Find where the given text appears and provide that cell's center as (x, y) coordinate. 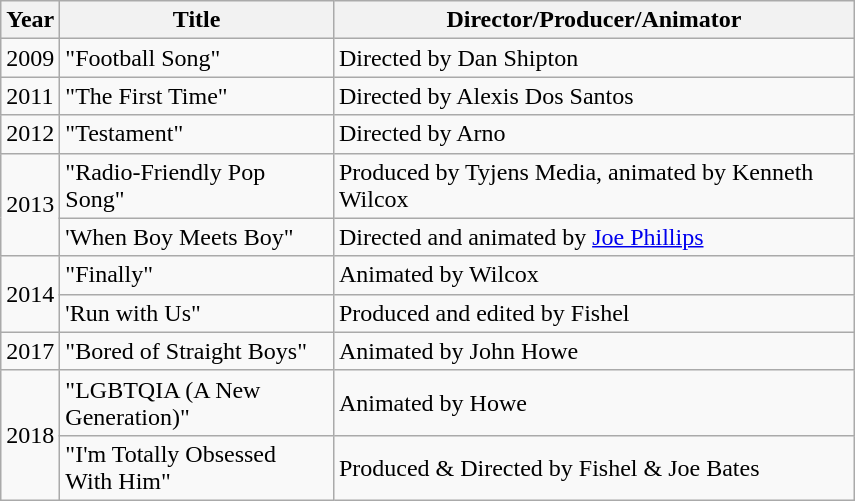
"Football Song" (197, 58)
Animated by Wilcox (594, 275)
2017 (30, 351)
'When Boy Meets Boy" (197, 237)
2018 (30, 435)
Directed and animated by Joe Phillips (594, 237)
Directed by Alexis Dos Santos (594, 96)
Directed by Dan Shipton (594, 58)
"Finally" (197, 275)
2013 (30, 204)
Director/Producer/Animator (594, 20)
2009 (30, 58)
"I'm Totally Obsessed With Him" (197, 468)
'Run with Us" (197, 313)
Produced & Directed by Fishel & Joe Bates (594, 468)
Animated by John Howe (594, 351)
"Bored of Straight Boys" (197, 351)
Year (30, 20)
Produced and edited by Fishel (594, 313)
"Testament" (197, 134)
2012 (30, 134)
Title (197, 20)
"Radio-Friendly Pop Song" (197, 186)
Animated by Howe (594, 402)
"The First Time" (197, 96)
"LGBTQIA (A New Generation)" (197, 402)
Directed by Arno (594, 134)
2011 (30, 96)
Produced by Tyjens Media, animated by Kenneth Wilcox (594, 186)
2014 (30, 294)
